Return (X, Y) of the center of cell containing provided text 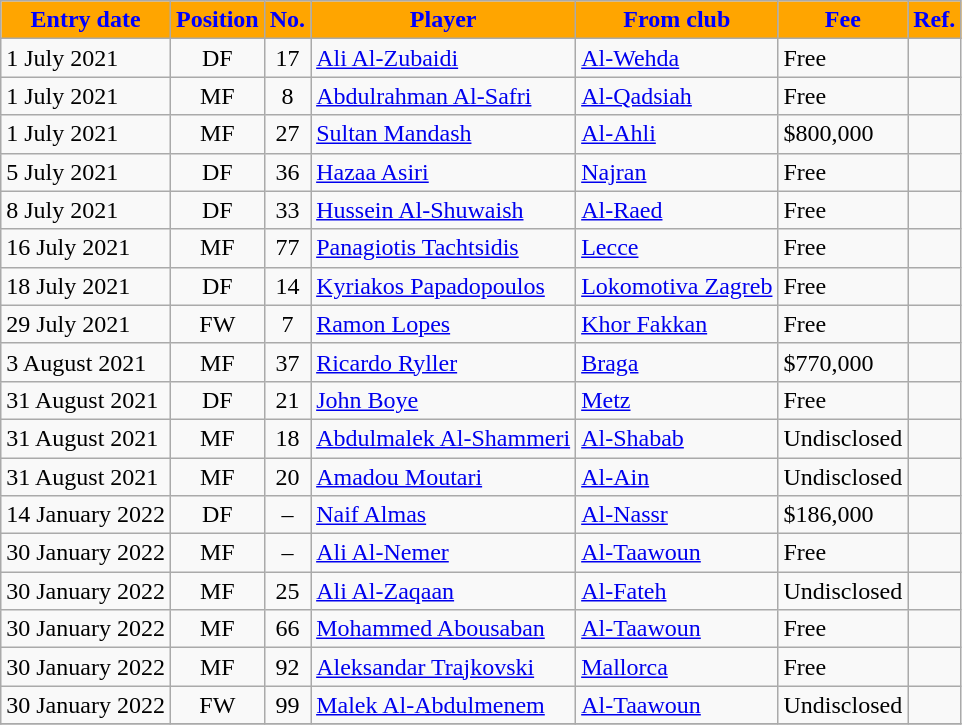
Lokomotiva Zagreb (677, 286)
29 July 2021 (86, 324)
25 (287, 591)
Mohammed Abousaban (444, 629)
Al-Shabab (677, 438)
Ali Al-Zubaidi (444, 58)
Entry date (86, 20)
17 (287, 58)
8 (287, 96)
20 (287, 477)
14 (287, 286)
Metz (677, 400)
Ref. (934, 20)
Mallorca (677, 667)
27 (287, 134)
14 January 2022 (86, 515)
Fee (843, 20)
Al-Nassr (677, 515)
18 (287, 438)
7 (287, 324)
Aleksandar Trajkovski (444, 667)
Sultan Mandash (444, 134)
Hazaa Asiri (444, 172)
Panagiotis Tachtsidis (444, 248)
36 (287, 172)
Najran (677, 172)
66 (287, 629)
From club (677, 20)
Ricardo Ryller (444, 362)
$800,000 (843, 134)
Player (444, 20)
Hussein Al-Shuwaish (444, 210)
Al-Qadsiah (677, 96)
$770,000 (843, 362)
16 July 2021 (86, 248)
37 (287, 362)
99 (287, 705)
21 (287, 400)
Ramon Lopes (444, 324)
Al-Wehda (677, 58)
Amadou Moutari (444, 477)
Malek Al-Abdulmenem (444, 705)
Al-Ain (677, 477)
John Boye (444, 400)
$186,000 (843, 515)
Al-Fateh (677, 591)
Al-Ahli (677, 134)
Kyriakos Papadopoulos (444, 286)
Abdulrahman Al-Safri (444, 96)
No. (287, 20)
Lecce (677, 248)
Al-Raed (677, 210)
3 August 2021 (86, 362)
Ali Al-Zaqaan (444, 591)
5 July 2021 (86, 172)
92 (287, 667)
77 (287, 248)
18 July 2021 (86, 286)
Position (217, 20)
Abdulmalek Al-Shammeri (444, 438)
Ali Al-Nemer (444, 553)
33 (287, 210)
8 July 2021 (86, 210)
Naif Almas (444, 515)
Khor Fakkan (677, 324)
Braga (677, 362)
